Scan for the cell matching the given text and deliver its (x, y) coordinate at center. 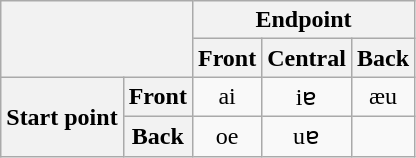
Central (307, 58)
iɐ (307, 97)
ai (226, 97)
æu (382, 97)
Endpoint (303, 20)
Start point (62, 116)
oe (226, 136)
uɐ (307, 136)
